Provide the [x, y] coordinate of the cell's center where the given text is located.  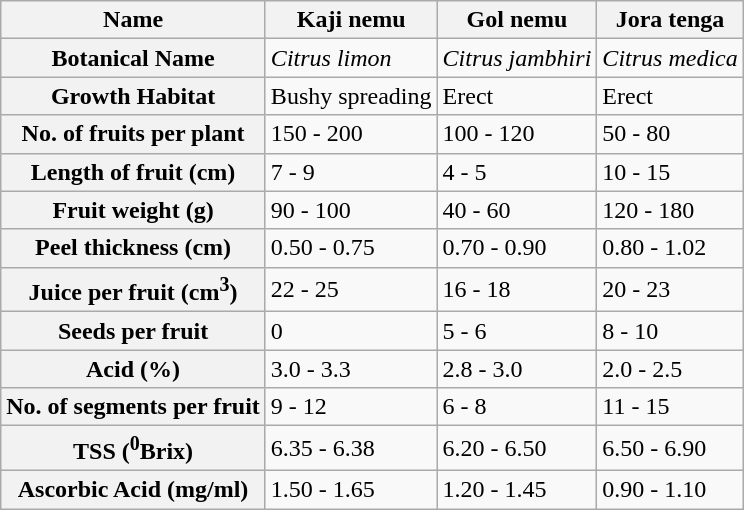
8 - 10 [670, 331]
Name [134, 20]
0 [351, 331]
No. of fruits per plant [134, 134]
Juice per fruit (cm3) [134, 290]
6.50 - 6.90 [670, 448]
7 - 9 [351, 172]
3.0 - 3.3 [351, 369]
Botanical Name [134, 58]
0.70 - 0.90 [517, 248]
9 - 12 [351, 407]
1.20 - 1.45 [517, 489]
11 - 15 [670, 407]
2.0 - 2.5 [670, 369]
0.50 - 0.75 [351, 248]
40 - 60 [517, 210]
100 - 120 [517, 134]
0.80 - 1.02 [670, 248]
No. of segments per fruit [134, 407]
Seeds per fruit [134, 331]
90 - 100 [351, 210]
5 - 6 [517, 331]
22 - 25 [351, 290]
Fruit weight (g) [134, 210]
Length of fruit (cm) [134, 172]
0.90 - 1.10 [670, 489]
16 - 18 [517, 290]
Ascorbic Acid (mg/ml) [134, 489]
6 - 8 [517, 407]
Citrus limon [351, 58]
20 - 23 [670, 290]
Gol nemu [517, 20]
TSS (0Brix) [134, 448]
Kaji nemu [351, 20]
Bushy spreading [351, 96]
1.50 - 1.65 [351, 489]
10 - 15 [670, 172]
150 - 200 [351, 134]
Jora tenga [670, 20]
4 - 5 [517, 172]
Growth Habitat [134, 96]
6.35 - 6.38 [351, 448]
Citrus jambhiri [517, 58]
2.8 - 3.0 [517, 369]
Acid (%) [134, 369]
Citrus medica [670, 58]
50 - 80 [670, 134]
6.20 - 6.50 [517, 448]
120 - 180 [670, 210]
Peel thickness (cm) [134, 248]
